From the cell containing the given text, extract its center point as (X, Y) coordinate. 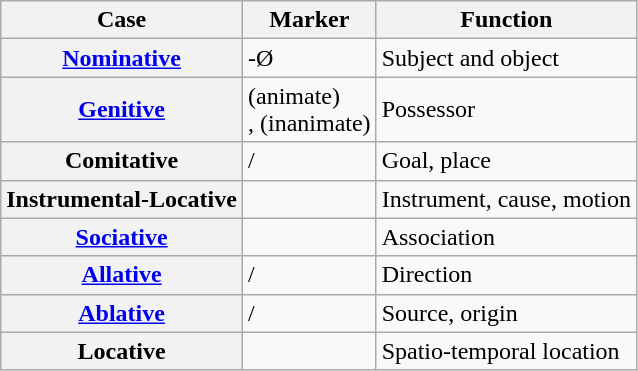
Function (506, 20)
Possessor (506, 110)
Sociative (122, 237)
-Ø (309, 58)
Case (122, 20)
Subject and object (506, 58)
(animate), (inanimate) (309, 110)
Nominative (122, 58)
Spatio-temporal location (506, 351)
Marker (309, 20)
Direction (506, 275)
Genitive (122, 110)
Goal, place (506, 161)
Ablative (122, 313)
Instrumental-Locative (122, 199)
Association (506, 237)
Allative (122, 275)
Comitative (122, 161)
Source, origin (506, 313)
Locative (122, 351)
Instrument, cause, motion (506, 199)
